Return [x, y] of the center of cell containing provided text 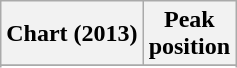
Peakposition [189, 34]
Chart (2013) [72, 34]
